Return the (X, Y) coordinate for the center point of the cell that contains the specified text.  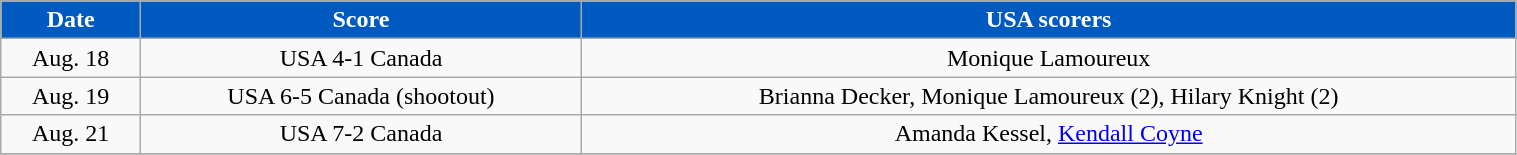
Date (71, 20)
USA 7-2 Canada (362, 134)
USA 4-1 Canada (362, 58)
Brianna Decker, Monique Lamoureux (2), Hilary Knight (2) (1048, 96)
Aug. 21 (71, 134)
Aug. 19 (71, 96)
Amanda Kessel, Kendall Coyne (1048, 134)
Aug. 18 (71, 58)
Score (362, 20)
USA scorers (1048, 20)
USA 6-5 Canada (shootout) (362, 96)
Monique Lamoureux (1048, 58)
